Search for the cell housing the specified text and yield its (X, Y) center coordinate. 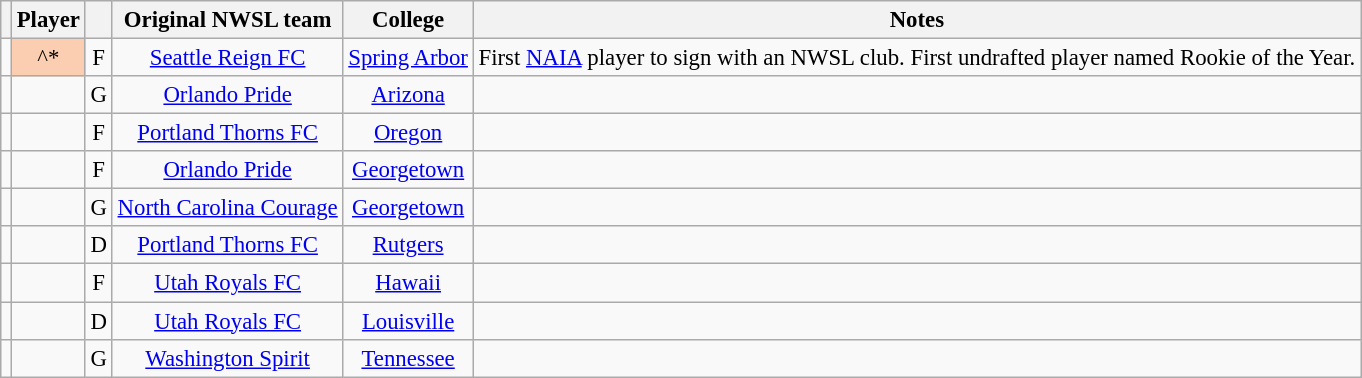
^* (48, 58)
Player (48, 20)
Louisville (408, 321)
Arizona (408, 95)
Oregon (408, 133)
College (408, 20)
First NAIA player to sign with an NWSL club. First undrafted player named Rookie of the Year. (916, 58)
Seattle Reign FC (228, 58)
Notes (916, 20)
Washington Spirit (228, 358)
Original NWSL team (228, 20)
North Carolina Courage (228, 208)
Spring Arbor (408, 58)
Rutgers (408, 245)
Tennessee (408, 358)
Hawaii (408, 283)
